Pinpoint the cell where the given text exists, returning its [X, Y] midpoint coordinate. 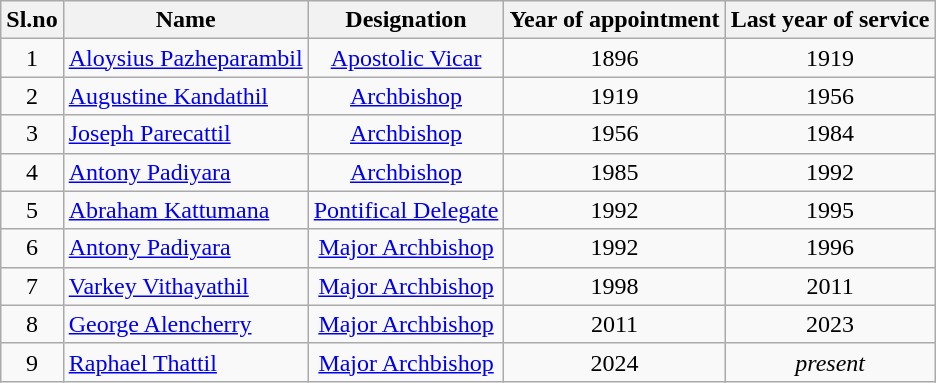
2 [32, 96]
1996 [830, 248]
Varkey Vithayathil [186, 286]
Joseph Parecattil [186, 134]
Aloysius Pazheparambil [186, 58]
Apostolic Vicar [406, 58]
2023 [830, 324]
1985 [614, 172]
5 [32, 210]
1998 [614, 286]
8 [32, 324]
Designation [406, 20]
1995 [830, 210]
Year of appointment [614, 20]
1984 [830, 134]
7 [32, 286]
9 [32, 362]
Raphael Thattil [186, 362]
1 [32, 58]
4 [32, 172]
Augustine Kandathil [186, 96]
Abraham Kattumana [186, 210]
1896 [614, 58]
present [830, 362]
Name [186, 20]
2024 [614, 362]
3 [32, 134]
George Alencherry [186, 324]
6 [32, 248]
Last year of service [830, 20]
Pontifical Delegate [406, 210]
Sl.no [32, 20]
